Scan for the cell matching the given text and deliver its [x, y] coordinate at center. 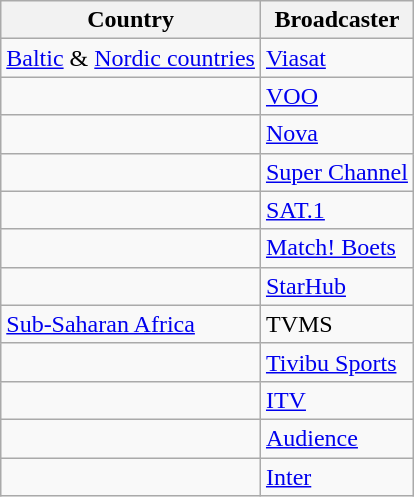
Sub-Saharan Africa [131, 324]
Broadcaster [336, 20]
Inter [336, 477]
Baltic & Nordic countries [131, 58]
Super Channel [336, 172]
Viasat [336, 58]
TVMS [336, 324]
StarHub [336, 286]
Nova [336, 134]
Audience [336, 438]
VOO [336, 96]
Country [131, 20]
Tivibu Sports [336, 362]
ITV [336, 400]
SAT.1 [336, 210]
Match! Boets [336, 248]
